From the cell containing the given text, extract its center point as [x, y] coordinate. 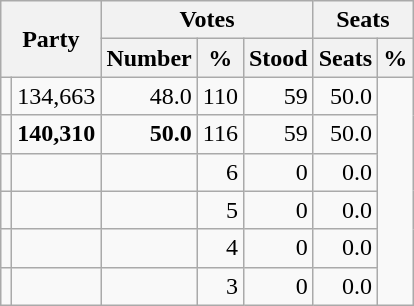
Stood [278, 58]
Votes [207, 20]
4 [220, 248]
Party [51, 39]
140,310 [56, 134]
48.0 [149, 96]
116 [220, 134]
5 [220, 210]
6 [220, 172]
134,663 [56, 96]
3 [220, 286]
Number [149, 58]
110 [220, 96]
